Identify which cell holds the provided text, then report its (x, y) central coordinate. 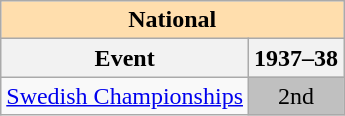
1937–38 (296, 58)
Swedish Championships (125, 96)
Event (125, 58)
2nd (296, 96)
National (172, 20)
